Determine the (x, y) coordinate at the center of the cell enclosing the given text.  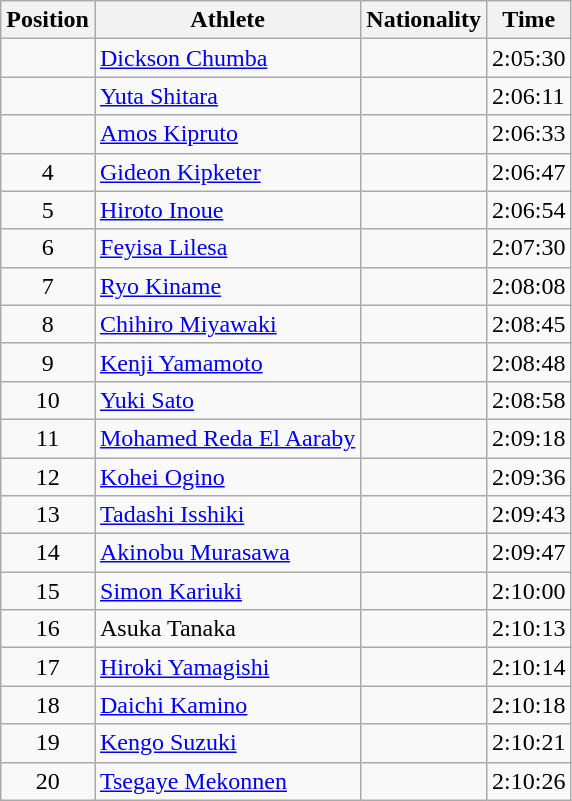
Daichi Kamino (227, 705)
18 (48, 705)
2:05:30 (529, 58)
Kenji Yamamoto (227, 362)
Time (529, 20)
Kohei Ogino (227, 477)
14 (48, 553)
Nationality (424, 20)
7 (48, 286)
Yuta Shitara (227, 96)
8 (48, 324)
Athlete (227, 20)
2:06:47 (529, 172)
Mohamed Reda El Aaraby (227, 438)
Asuka Tanaka (227, 629)
17 (48, 667)
Tsegaye Mekonnen (227, 781)
2:10:18 (529, 705)
Yuki Sato (227, 400)
2:06:11 (529, 96)
2:10:14 (529, 667)
15 (48, 591)
20 (48, 781)
2:08:45 (529, 324)
5 (48, 210)
2:10:21 (529, 743)
Tadashi Isshiki (227, 515)
12 (48, 477)
2:08:08 (529, 286)
Chihiro Miyawaki (227, 324)
2:10:13 (529, 629)
2:09:47 (529, 553)
Gideon Kipketer (227, 172)
Akinobu Murasawa (227, 553)
Position (48, 20)
2:07:30 (529, 248)
13 (48, 515)
Dickson Chumba (227, 58)
2:08:48 (529, 362)
2:09:18 (529, 438)
10 (48, 400)
Simon Kariuki (227, 591)
Kengo Suzuki (227, 743)
4 (48, 172)
2:09:36 (529, 477)
9 (48, 362)
2:10:26 (529, 781)
2:06:33 (529, 134)
19 (48, 743)
Hiroto Inoue (227, 210)
2:06:54 (529, 210)
2:08:58 (529, 400)
11 (48, 438)
Hiroki Yamagishi (227, 667)
6 (48, 248)
16 (48, 629)
2:10:00 (529, 591)
Amos Kipruto (227, 134)
2:09:43 (529, 515)
Ryo Kiname (227, 286)
Feyisa Lilesa (227, 248)
